Provide the (X, Y) coordinate of the cell's center where the given text is located.  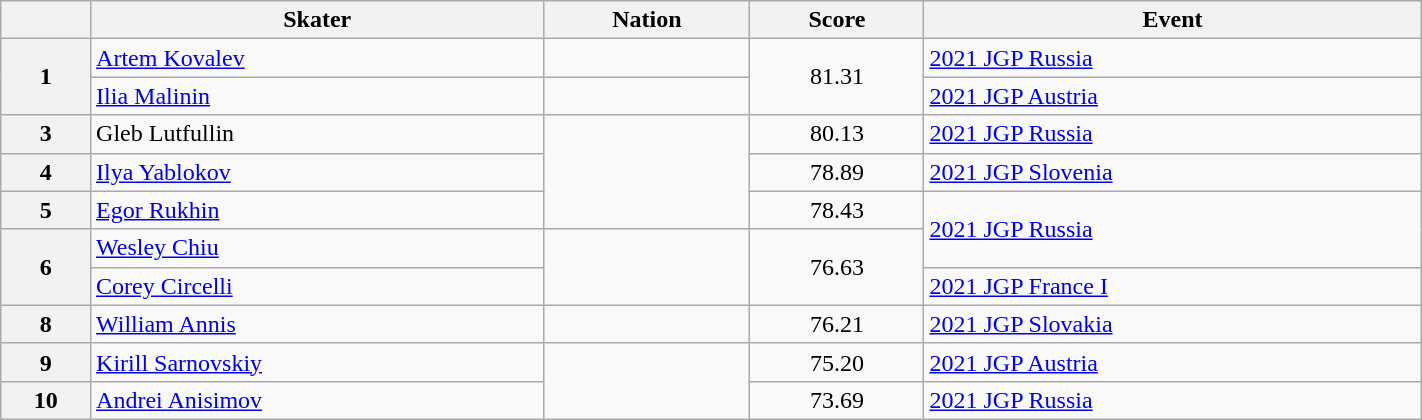
Skater (318, 20)
78.89 (837, 172)
Ilia Malinin (318, 96)
73.69 (837, 400)
Event (1172, 20)
Score (837, 20)
75.20 (837, 362)
2021 JGP Slovakia (1172, 324)
2021 JGP Slovenia (1172, 172)
Ilya Yablokov (318, 172)
1 (46, 77)
81.31 (837, 77)
9 (46, 362)
2021 JGP France I (1172, 286)
3 (46, 134)
Artem Kovalev (318, 58)
6 (46, 267)
5 (46, 210)
Andrei Anisimov (318, 400)
8 (46, 324)
Egor Rukhin (318, 210)
76.63 (837, 267)
Kirill Sarnovskiy (318, 362)
Corey Circelli (318, 286)
80.13 (837, 134)
Wesley Chiu (318, 248)
4 (46, 172)
William Annis (318, 324)
Nation (647, 20)
10 (46, 400)
Gleb Lutfullin (318, 134)
76.21 (837, 324)
78.43 (837, 210)
